Pinpoint the cell where the given text exists, returning its (X, Y) midpoint coordinate. 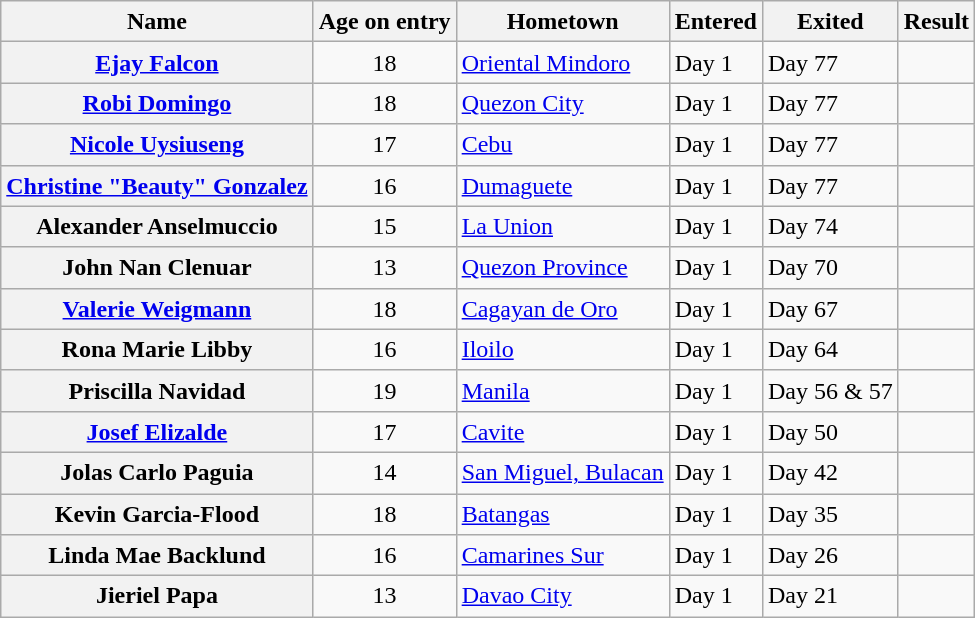
Linda Mae Backlund (157, 556)
Manila (562, 390)
Day 56 & 57 (830, 390)
Alexander Anselmuccio (157, 226)
Oriental Mindoro (562, 62)
Day 26 (830, 556)
Day 35 (830, 514)
Cagayan de Oro (562, 308)
Day 42 (830, 472)
Nicole Uysiuseng (157, 144)
Day 74 (830, 226)
Day 67 (830, 308)
Age on entry (384, 22)
Camarines Sur (562, 556)
Day 64 (830, 350)
Day 21 (830, 596)
La Union (562, 226)
Exited (830, 22)
Robi Domingo (157, 104)
Day 50 (830, 432)
Ejay Falcon (157, 62)
Hometown (562, 22)
Josef Elizalde (157, 432)
San Miguel, Bulacan (562, 472)
Batangas (562, 514)
Entered (716, 22)
Quezon Province (562, 268)
Day 70 (830, 268)
Result (936, 22)
Davao City (562, 596)
Valerie Weigmann (157, 308)
Kevin Garcia-Flood (157, 514)
Christine "Beauty" Gonzalez (157, 186)
Rona Marie Libby (157, 350)
Dumaguete (562, 186)
Jolas Carlo Paguia (157, 472)
John Nan Clenuar (157, 268)
Quezon City (562, 104)
15 (384, 226)
Iloilo (562, 350)
Name (157, 22)
Cebu (562, 144)
19 (384, 390)
14 (384, 472)
Cavite (562, 432)
Jieriel Papa (157, 596)
Priscilla Navidad (157, 390)
